Determine the [x, y] coordinate at the center of the cell enclosing the given text.  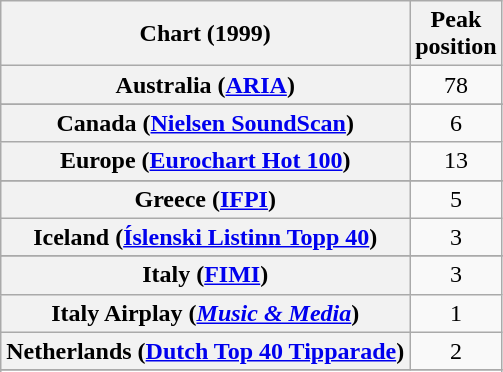
Chart (1999) [206, 34]
Europe (Eurochart Hot 100) [206, 161]
1 [456, 313]
2 [456, 351]
13 [456, 161]
78 [456, 85]
6 [456, 123]
Iceland (Íslenski Listinn Topp 40) [206, 237]
5 [456, 199]
Canada (Nielsen SoundScan) [206, 123]
Peakposition [456, 34]
Italy (FIMI) [206, 275]
Netherlands (Dutch Top 40 Tipparade) [206, 351]
Greece (IFPI) [206, 199]
Australia (ARIA) [206, 85]
Italy Airplay (Music & Media) [206, 313]
